Locate the cell with the specified text and output its [X, Y] center coordinate. 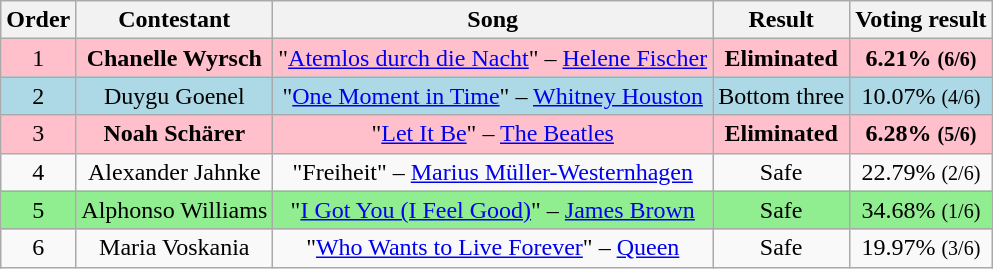
6 [38, 248]
"Let It Be" – The Beatles [493, 134]
Result [782, 20]
Song [493, 20]
34.68% (1/6) [921, 210]
Order [38, 20]
1 [38, 58]
6.21% (6/6) [921, 58]
6.28% (5/6) [921, 134]
4 [38, 172]
"One Moment in Time" – Whitney Houston [493, 96]
5 [38, 210]
Voting result [921, 20]
Chanelle Wyrsch [174, 58]
"I Got You (I Feel Good)" – James Brown [493, 210]
19.97% (3/6) [921, 248]
2 [38, 96]
Noah Schärer [174, 134]
Maria Voskania [174, 248]
Alexander Jahnke [174, 172]
"Freiheit" – Marius Müller-Westernhagen [493, 172]
3 [38, 134]
Bottom three [782, 96]
"Who Wants to Live Forever" – Queen [493, 248]
Contestant [174, 20]
Alphonso Williams [174, 210]
"Atemlos durch die Nacht" – Helene Fischer [493, 58]
Duygu Goenel [174, 96]
22.79% (2/6) [921, 172]
10.07% (4/6) [921, 96]
